Extract the [X, Y] coordinate from the center of the cell holding the provided text.  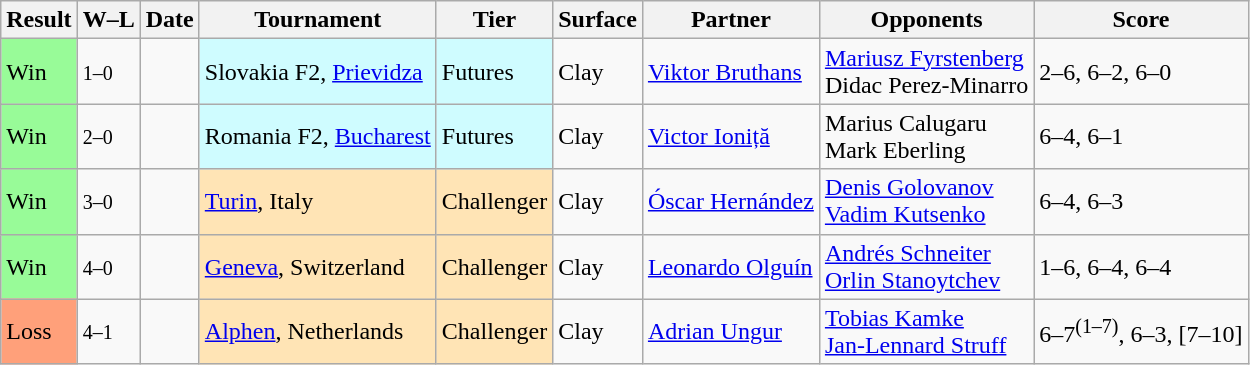
Romania F2, Bucharest [318, 136]
Geneva, Switzerland [318, 266]
1–6, 6–4, 6–4 [1141, 266]
Andrés Schneiter Orlin Stanoytchev [926, 266]
Tier [494, 20]
Partner [730, 20]
4–1 [108, 332]
Tobias Kamke Jan-Lennard Struff [926, 332]
Adrian Ungur [730, 332]
Marius Calugaru Mark Eberling [926, 136]
Leonardo Olguín [730, 266]
Óscar Hernández [730, 202]
Turin, Italy [318, 202]
6–4, 6–3 [1141, 202]
Denis Golovanov Vadim Kutsenko [926, 202]
3–0 [108, 202]
Result [39, 20]
2–6, 6–2, 6–0 [1141, 72]
6–7(1–7), 6–3, [7–10] [1141, 332]
W–L [108, 20]
Slovakia F2, Prievidza [318, 72]
Tournament [318, 20]
Alphen, Netherlands [318, 332]
Mariusz Fyrstenberg Didac Perez-Minarro [926, 72]
Score [1141, 20]
Loss [39, 332]
Viktor Bruthans [730, 72]
4–0 [108, 266]
1–0 [108, 72]
Date [170, 20]
6–4, 6–1 [1141, 136]
2–0 [108, 136]
Opponents [926, 20]
Surface [598, 20]
Victor Ioniță [730, 136]
